Search for the cell housing the specified text and yield its (x, y) center coordinate. 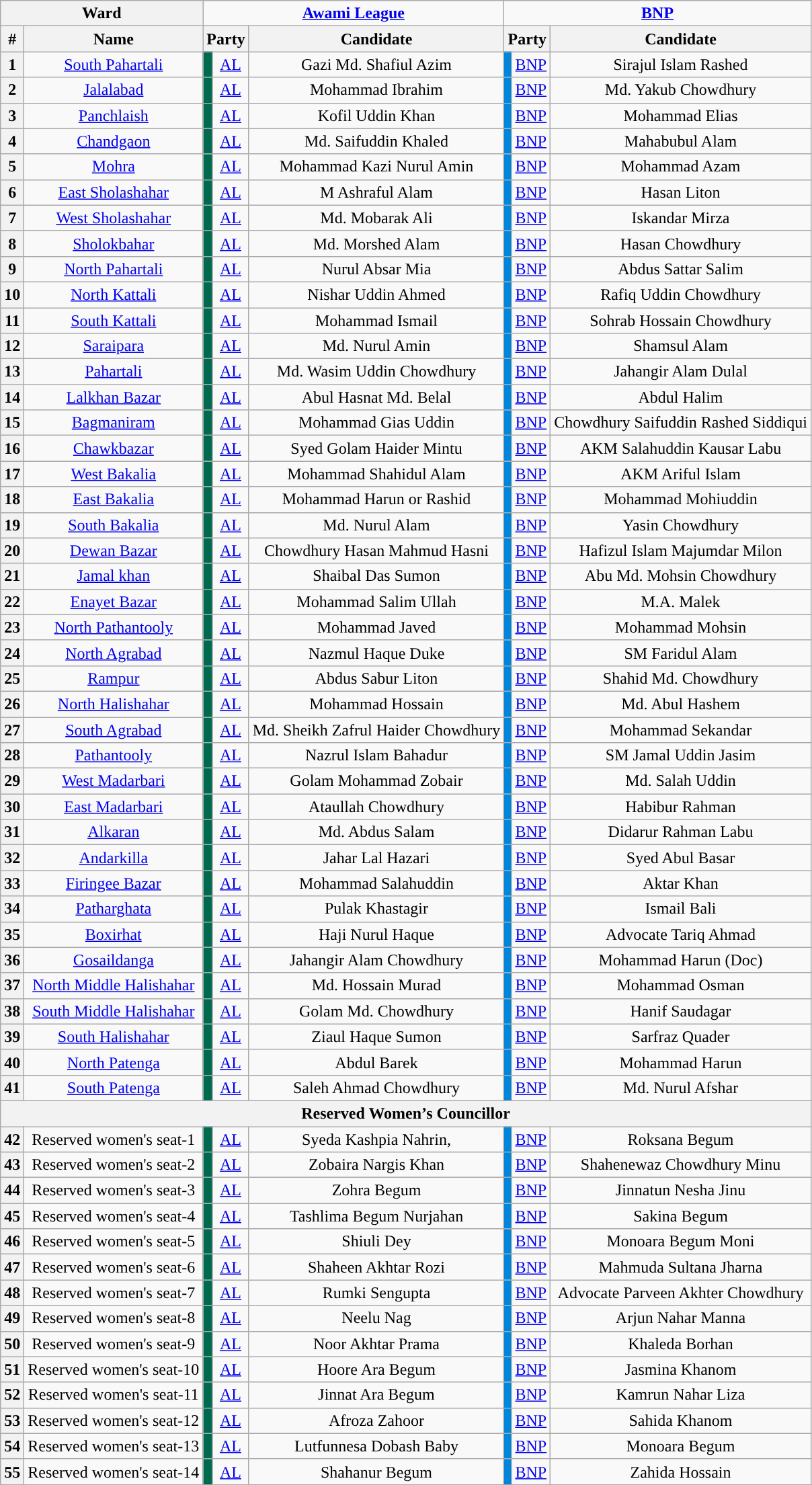
Mohammad Osman (681, 986)
Nurul Absar Mia (376, 269)
55 (12, 1472)
38 (12, 1011)
1 (12, 65)
Reserved women's seat-9 (114, 1344)
Shiuli Dey (376, 1242)
Jasmina Khanom (681, 1369)
Md. Nurul Alam (376, 525)
15 (12, 423)
Sarfraz Quader (681, 1037)
Md. Mobarak Ali (376, 218)
North Agrabad (114, 653)
10 (12, 294)
# (12, 39)
Mohammad Sekandar (681, 729)
Reserved women's seat-3 (114, 1191)
Zahida Hossain (681, 1472)
Firingee Bazar (114, 883)
Sohrab Hossain Chowdhury (681, 321)
Shahenewaz Chowdhury Minu (681, 1165)
Lutfunnesa Dobash Baby (376, 1446)
West Bakalia (114, 474)
32 (12, 858)
Jamal khan (114, 576)
AKM Salahuddin Kausar Labu (681, 448)
Md. Sheikh Zafrul Haider Chowdhury (376, 729)
42 (12, 1139)
Mohammad Azam (681, 167)
31 (12, 832)
Shamsul Alam (681, 346)
Patharghata (114, 909)
Jahangir Alam Dulal (681, 372)
Pulak Khastagir (376, 909)
Rumki Sengupta (376, 1293)
Saraipara (114, 346)
Noor Akhtar Prama (376, 1344)
South Middle Halishahar (114, 1011)
51 (12, 1369)
Panchlaish (114, 116)
Hafizul Islam Majumdar Milon (681, 551)
M Ashraful Alam (376, 192)
4 (12, 141)
North Kattali (114, 294)
Ward (102, 13)
Zobaira Nargis Khan (376, 1165)
Mohammad Gias Uddin (376, 423)
Mohammad Harun (Doc) (681, 960)
Aktar Khan (681, 883)
M.A. Malek (681, 602)
Mohammad Mohiuddin (681, 499)
17 (12, 474)
Abdul Barek (376, 1062)
Jahar Lal Hazari (376, 858)
North Middle Halishahar (114, 986)
11 (12, 321)
Md. Salah Uddin (681, 781)
13 (12, 372)
South Pahartali (114, 65)
Mohammad Kazi Nurul Amin (376, 167)
37 (12, 986)
Advocate Tariq Ahmad (681, 934)
Reserved women's seat-12 (114, 1420)
Nazmul Haque Duke (376, 653)
Golam Mohammad Zobair (376, 781)
Mohra (114, 167)
Mohammad Ibrahim (376, 90)
Kofil Uddin Khan (376, 116)
Hanif Saudagar (681, 1011)
Boxirhat (114, 934)
Iskandar Mirza (681, 218)
South Kattali (114, 321)
Chandgaon (114, 141)
South Patenga (114, 1088)
22 (12, 602)
Afroza Zahoor (376, 1420)
Dewan Bazar (114, 551)
Monoara Begum (681, 1446)
19 (12, 525)
21 (12, 576)
Chowdhury Saifuddin Rashed Siddiqui (681, 423)
Abdus Sattar Salim (681, 269)
33 (12, 883)
Syeda Kashpia Nahrin, (376, 1139)
Mohammad Hossain (376, 704)
Awami League (354, 13)
Md. Yakub Chowdhury (681, 90)
Reserved women's seat-4 (114, 1216)
8 (12, 243)
Shahanur Begum (376, 1472)
Mohammad Shahidul Alam (376, 474)
Reserved women's seat-2 (114, 1165)
5 (12, 167)
South Agrabad (114, 729)
Chawkbazar (114, 448)
Monoara Begum Moni (681, 1242)
Yasin Chowdhury (681, 525)
Md. Hossain Murad (376, 986)
Jahangir Alam Chowdhury (376, 960)
28 (12, 756)
18 (12, 499)
Nishar Uddin Ahmed (376, 294)
Syed Abul Basar (681, 858)
West Sholashahar (114, 218)
Reserved women's seat-6 (114, 1267)
Reserved women's seat-11 (114, 1395)
34 (12, 909)
South Halishahar (114, 1037)
Mohammad Harun (681, 1062)
20 (12, 551)
Reserved women's seat-1 (114, 1139)
Gazi Md. Shafiul Azim (376, 65)
Zohra Begum (376, 1191)
2 (12, 90)
Ataullah Chowdhury (376, 807)
Mohammad Salim Ullah (376, 602)
12 (12, 346)
Mohammad Ismail (376, 321)
25 (12, 678)
Mahmuda Sultana Jharna (681, 1267)
24 (12, 653)
North Pahartali (114, 269)
Ziaul Haque Sumon (376, 1037)
West Madarbari (114, 781)
Abu Md. Mohsin Chowdhury (681, 576)
Rafiq Uddin Chowdhury (681, 294)
27 (12, 729)
23 (12, 627)
Pathantooly (114, 756)
Tashlima Begum Nurjahan (376, 1216)
South Bakalia (114, 525)
Bagmaniram (114, 423)
AKM Ariful Islam (681, 474)
7 (12, 218)
Shaibal Das Sumon (376, 576)
39 (12, 1037)
Reserved women's seat-14 (114, 1472)
Andarkilla (114, 858)
Kamrun Nahar Liza (681, 1395)
Rampur (114, 678)
Sholokbahar (114, 243)
Abdus Sabur Liton (376, 678)
30 (12, 807)
Enayet Bazar (114, 602)
Jalalabad (114, 90)
35 (12, 934)
16 (12, 448)
9 (12, 269)
Mohammad Harun or Rashid (376, 499)
Mohammad Salahuddin (376, 883)
Habibur Rahman (681, 807)
Reserved women's seat-7 (114, 1293)
50 (12, 1344)
46 (12, 1242)
Reserved women's seat-5 (114, 1242)
Abul Hasnat Md. Belal (376, 397)
East Bakalia (114, 499)
Chowdhury Hasan Mahmud Hasni (376, 551)
Mahabubul Alam (681, 141)
Gosaildanga (114, 960)
SM Jamal Uddin Jasim (681, 756)
Hasan Liton (681, 192)
3 (12, 116)
49 (12, 1318)
Pahartali (114, 372)
Md. Saifuddin Khaled (376, 141)
Mohammad Mohsin (681, 627)
Md. Nurul Afshar (681, 1088)
Jinnatun Nesha Jinu (681, 1191)
Sirajul Islam Rashed (681, 65)
Reserved women's seat-13 (114, 1446)
East Madarbari (114, 807)
Mohammad Elias (681, 116)
52 (12, 1395)
43 (12, 1165)
Roksana Begum (681, 1139)
East Sholashahar (114, 192)
Jinnat Ara Begum (376, 1395)
Hoore Ara Begum (376, 1369)
45 (12, 1216)
54 (12, 1446)
Md. Nurul Amin (376, 346)
North Patenga (114, 1062)
48 (12, 1293)
Golam Md. Chowdhury (376, 1011)
Md. Abdus Salam (376, 832)
SM Faridul Alam (681, 653)
6 (12, 192)
26 (12, 704)
Saleh Ahmad Chowdhury (376, 1088)
Nazrul Islam Bahadur (376, 756)
Name (114, 39)
36 (12, 960)
40 (12, 1062)
14 (12, 397)
Haji Nurul Haque (376, 934)
Advocate Parveen Akhter Chowdhury (681, 1293)
Mohammad Javed (376, 627)
41 (12, 1088)
Md. Morshed Alam (376, 243)
Shaheen Akhtar Rozi (376, 1267)
Shahid Md. Chowdhury (681, 678)
53 (12, 1420)
Neelu Nag (376, 1318)
Abdul Halim (681, 397)
Alkaran (114, 832)
Syed Golam Haider Mintu (376, 448)
Lalkhan Bazar (114, 397)
Md. Abul Hashem (681, 704)
Arjun Nahar Manna (681, 1318)
47 (12, 1267)
Didarur Rahman Labu (681, 832)
North Pathantooly (114, 627)
Md. Wasim Uddin Chowdhury (376, 372)
Sakina Begum (681, 1216)
Hasan Chowdhury (681, 243)
Reserved women's seat-8 (114, 1318)
29 (12, 781)
Sahida Khanom (681, 1420)
44 (12, 1191)
Khaleda Borhan (681, 1344)
Reserved women's seat-10 (114, 1369)
Reserved Women’s Councillor (406, 1113)
Ismail Bali (681, 909)
North Halishahar (114, 704)
